Locate the cell with the specified text and output its (x, y) center coordinate. 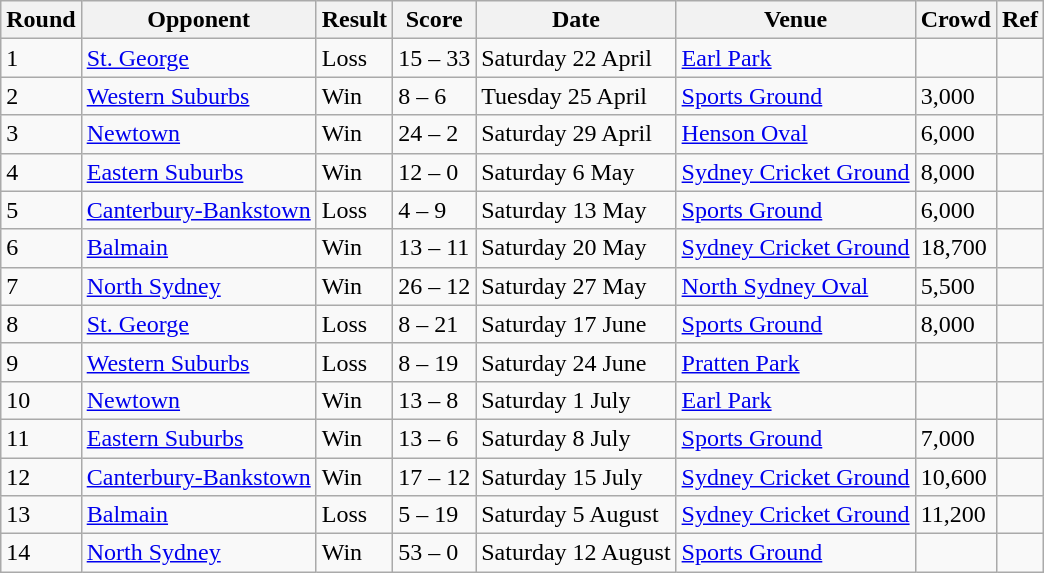
13 (41, 515)
Saturday 5 August (576, 515)
Ref (1020, 20)
12 – 0 (434, 172)
11,200 (956, 515)
North Sydney Oval (796, 286)
18,700 (956, 248)
53 – 0 (434, 553)
Crowd (956, 20)
Saturday 22 April (576, 58)
26 – 12 (434, 286)
Saturday 1 July (576, 400)
17 – 12 (434, 477)
7 (41, 286)
Saturday 17 June (576, 324)
8 – 6 (434, 96)
Saturday 6 May (576, 172)
5 (41, 210)
10 (41, 400)
Saturday 24 June (576, 362)
13 – 11 (434, 248)
Saturday 13 May (576, 210)
3,000 (956, 96)
1 (41, 58)
Saturday 12 August (576, 553)
Pratten Park (796, 362)
10,600 (956, 477)
11 (41, 438)
15 – 33 (434, 58)
Saturday 27 May (576, 286)
4 – 9 (434, 210)
9 (41, 362)
Tuesday 25 April (576, 96)
Saturday 20 May (576, 248)
3 (41, 134)
Henson Oval (796, 134)
24 – 2 (434, 134)
8 (41, 324)
13 – 6 (434, 438)
Round (41, 20)
13 – 8 (434, 400)
Score (434, 20)
4 (41, 172)
14 (41, 553)
Saturday 29 April (576, 134)
6 (41, 248)
8 – 19 (434, 362)
Venue (796, 20)
Saturday 15 July (576, 477)
Saturday 8 July (576, 438)
8 – 21 (434, 324)
12 (41, 477)
5,500 (956, 286)
5 – 19 (434, 515)
Opponent (198, 20)
Date (576, 20)
Result (354, 20)
7,000 (956, 438)
2 (41, 96)
